Provide the [X, Y] coordinate of the cell's center where the given text is located.  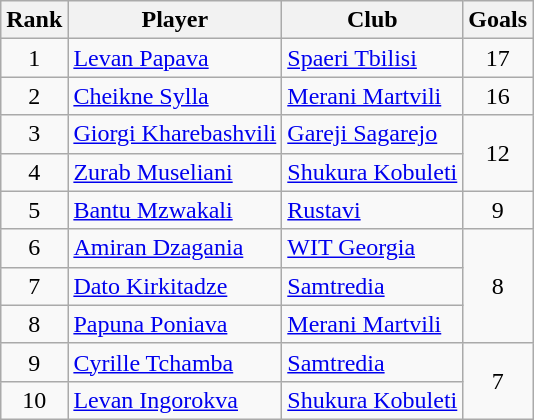
Cyrille Tchamba [175, 362]
12 [498, 153]
10 [34, 400]
Player [175, 20]
Goals [498, 20]
WIT Georgia [372, 248]
Levan Papava [175, 58]
16 [498, 96]
Dato Kirkitadze [175, 286]
Rank [34, 20]
Zurab Museliani [175, 172]
Rustavi [372, 210]
Gareji Sagarejo [372, 134]
17 [498, 58]
Spaeri Tbilisi [372, 58]
Bantu Mzwakali [175, 210]
Papuna Poniava [175, 324]
5 [34, 210]
2 [34, 96]
4 [34, 172]
Cheikne Sylla [175, 96]
3 [34, 134]
6 [34, 248]
Levan Ingorokva [175, 400]
1 [34, 58]
Club [372, 20]
Giorgi Kharebashvili [175, 134]
Amiran Dzagania [175, 248]
